Pinpoint the cell where the given text exists, returning its (x, y) midpoint coordinate. 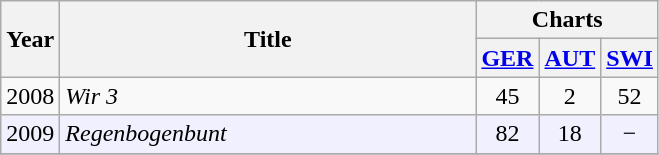
2009 (30, 134)
SWI (630, 58)
18 (570, 134)
Year (30, 39)
GER (508, 58)
45 (508, 96)
Regenbogenbunt (268, 134)
Wir 3 (268, 96)
2 (570, 96)
Title (268, 39)
82 (508, 134)
52 (630, 96)
2008 (30, 96)
Charts (568, 20)
− (630, 134)
AUT (570, 58)
